Locate the cell with the specified text and output its [X, Y] center coordinate. 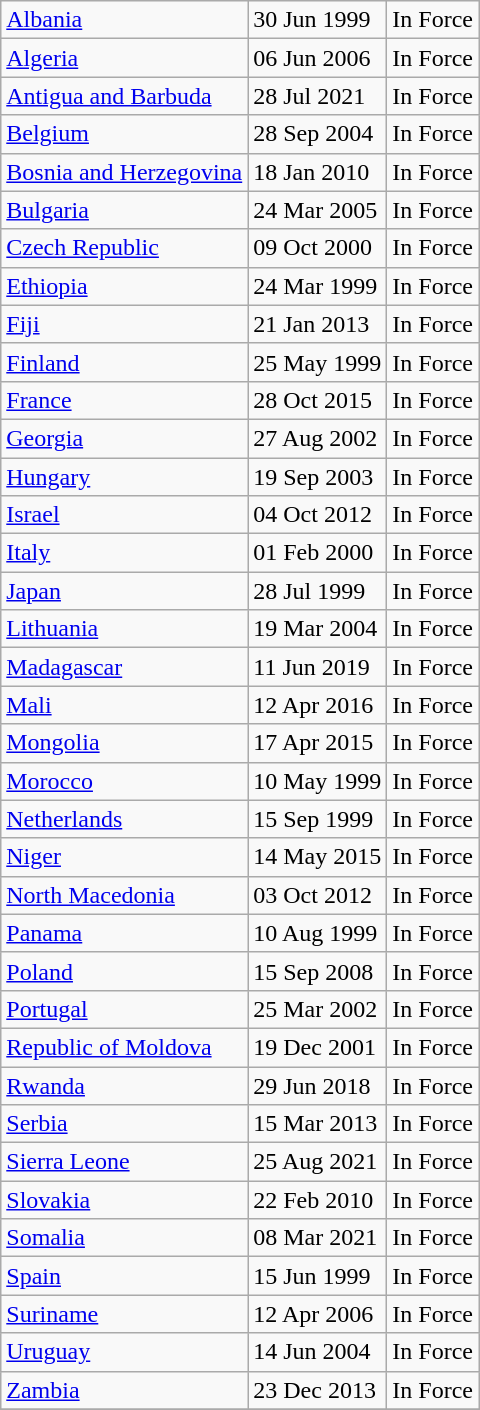
France [124, 400]
15 Jun 1999 [318, 1276]
Georgia [124, 438]
North Macedonia [124, 895]
Fiji [124, 324]
22 Feb 2010 [318, 1200]
Italy [124, 553]
24 Mar 1999 [318, 286]
Japan [124, 591]
Bosnia and Herzegovina [124, 172]
Spain [124, 1276]
03 Oct 2012 [318, 895]
14 Jun 2004 [318, 1352]
10 Aug 1999 [318, 933]
23 Dec 2013 [318, 1390]
Zambia [124, 1390]
Albania [124, 20]
Portugal [124, 1009]
Somalia [124, 1238]
Mali [124, 705]
15 Mar 2013 [318, 1124]
24 Mar 2005 [318, 210]
19 Mar 2004 [318, 629]
Czech Republic [124, 248]
27 Aug 2002 [318, 438]
30 Jun 1999 [318, 20]
Slovakia [124, 1200]
28 Sep 2004 [318, 134]
Republic of Moldova [124, 1047]
Lithuania [124, 629]
Poland [124, 971]
12 Apr 2016 [318, 705]
18 Jan 2010 [318, 172]
Hungary [124, 477]
Madagascar [124, 667]
Ethiopia [124, 286]
19 Dec 2001 [318, 1047]
Algeria [124, 58]
Bulgaria [124, 210]
Mongolia [124, 743]
Uruguay [124, 1352]
11 Jun 2019 [318, 667]
Finland [124, 362]
10 May 1999 [318, 781]
17 Apr 2015 [318, 743]
28 Jul 1999 [318, 591]
09 Oct 2000 [318, 248]
19 Sep 2003 [318, 477]
06 Jun 2006 [318, 58]
Panama [124, 933]
12 Apr 2006 [318, 1314]
25 May 1999 [318, 362]
14 May 2015 [318, 857]
Niger [124, 857]
25 Mar 2002 [318, 1009]
Suriname [124, 1314]
Serbia [124, 1124]
04 Oct 2012 [318, 515]
29 Jun 2018 [318, 1085]
21 Jan 2013 [318, 324]
Belgium [124, 134]
Antigua and Barbuda [124, 96]
Israel [124, 515]
28 Oct 2015 [318, 400]
15 Sep 2008 [318, 971]
15 Sep 1999 [318, 819]
08 Mar 2021 [318, 1238]
Netherlands [124, 819]
28 Jul 2021 [318, 96]
01 Feb 2000 [318, 553]
Morocco [124, 781]
Rwanda [124, 1085]
Sierra Leone [124, 1162]
25 Aug 2021 [318, 1162]
